For the text-containing cell, return its midpoint in (X, Y) coordinate format. 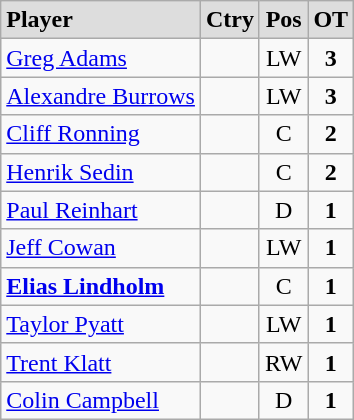
Trent Klatt (101, 362)
Alexandre Burrows (101, 96)
Taylor Pyatt (101, 324)
Player (101, 20)
Greg Adams (101, 58)
Cliff Ronning (101, 134)
Colin Campbell (101, 400)
Elias Lindholm (101, 286)
Pos (283, 20)
RW (283, 362)
OT (331, 20)
Henrik Sedin (101, 172)
Ctry (230, 20)
Jeff Cowan (101, 248)
Paul Reinhart (101, 210)
